Search for the cell housing the specified text and yield its (x, y) center coordinate. 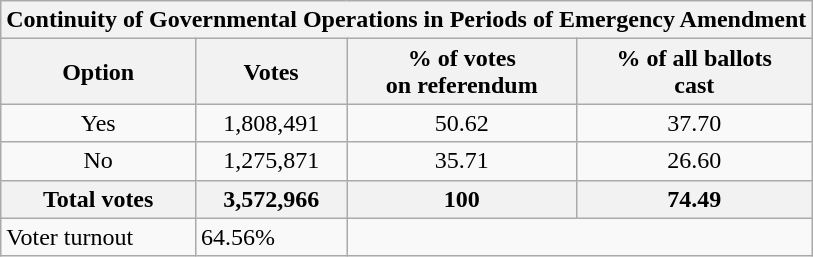
50.62 (462, 123)
74.49 (694, 199)
Yes (98, 123)
35.71 (462, 161)
100 (462, 199)
26.60 (694, 161)
1,275,871 (272, 161)
Continuity of Governmental Operations in Periods of Emergency Amendment (406, 20)
% of voteson referendum (462, 72)
37.70 (694, 123)
Votes (272, 72)
Option (98, 72)
Total votes (98, 199)
% of all ballotscast (694, 72)
Voter turnout (98, 237)
No (98, 161)
1,808,491 (272, 123)
3,572,966 (272, 199)
64.56% (272, 237)
